Output the [X, Y] coordinate of the center of the cell containing the given text.  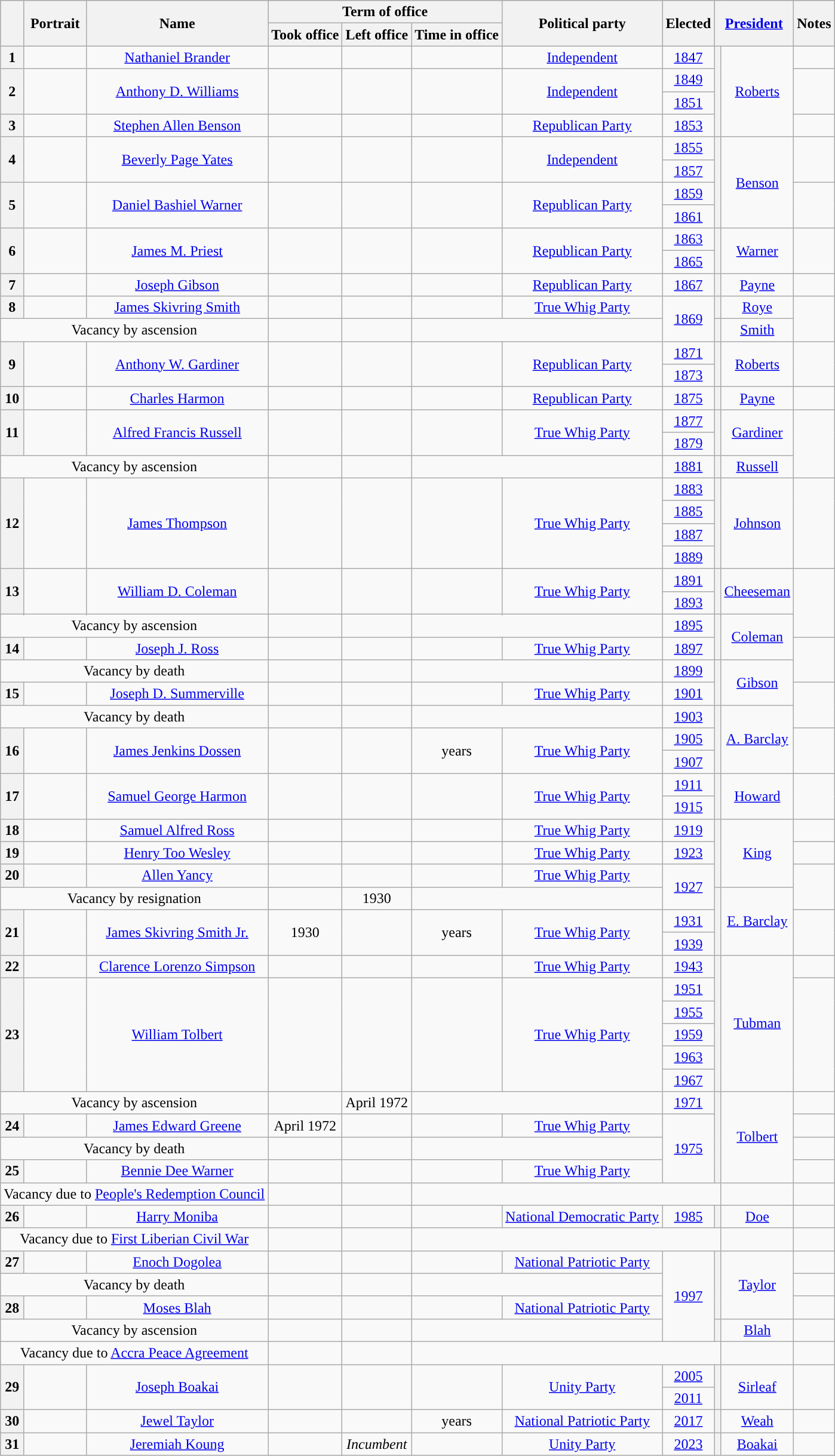
9 [12, 364]
Samuel Alfred Ross [177, 830]
Warner [757, 250]
Sirleaf [757, 1387]
Johnson [757, 523]
29 [12, 1387]
Term of office [385, 12]
2023 [688, 1444]
Joseph Boakai [177, 1387]
E. Barclay [757, 921]
Harry Moniba [177, 1217]
Doe [757, 1217]
Jewel Taylor [177, 1421]
1865 [688, 262]
1901 [688, 694]
Clarence Lorenzo Simpson [177, 966]
Time in office [457, 35]
Cheeseman [757, 591]
Russell [757, 466]
Anthony W. Gardiner [177, 364]
31 [12, 1444]
1967 [688, 1080]
Weah [757, 1421]
Anthony D. Williams [177, 91]
1855 [688, 148]
Moses Blah [177, 1307]
1891 [688, 580]
19 [12, 853]
6 [12, 250]
Enoch Dogolea [177, 1262]
Gibson [757, 683]
Tolbert [757, 1137]
1899 [688, 671]
14 [12, 648]
1859 [688, 193]
Notes [814, 23]
15 [12, 694]
Vacancy due to First Liberian Civil War [134, 1239]
Elected [688, 23]
22 [12, 966]
5 [12, 205]
1897 [688, 648]
Charles Harmon [177, 398]
Allen Yancy [177, 876]
16 [12, 751]
Nathaniel Brander [177, 57]
James Skivring Smith [177, 308]
1871 [688, 353]
Alfred Francis Russell [177, 432]
1997 [688, 1296]
1903 [688, 717]
20 [12, 876]
James Jenkins Dossen [177, 751]
William Tolbert [177, 1034]
1963 [688, 1058]
Tubman [757, 1023]
A. Barclay [757, 739]
1879 [688, 444]
11 [12, 432]
1867 [688, 285]
1951 [688, 989]
King [757, 853]
1849 [688, 80]
1883 [688, 489]
17 [12, 796]
Vacancy due to Accra Peace Agreement [134, 1353]
1955 [688, 1012]
Benson [757, 182]
1 [12, 57]
1853 [688, 125]
1873 [688, 376]
Joseph Gibson [177, 285]
Boakai [757, 1444]
Coleman [757, 637]
1919 [688, 830]
1911 [688, 785]
President [754, 23]
7 [12, 285]
25 [12, 1171]
Howard [757, 796]
1907 [688, 762]
1927 [688, 887]
27 [12, 1262]
23 [12, 1034]
1985 [688, 1217]
Joseph J. Ross [177, 648]
1923 [688, 853]
1881 [688, 466]
James Skivring Smith Jr. [177, 932]
1939 [688, 944]
Daniel Bashiel Warner [177, 205]
Vacancy by resignation [134, 898]
1851 [688, 103]
1915 [688, 807]
1875 [688, 398]
1931 [688, 921]
8 [12, 308]
30 [12, 1421]
12 [12, 523]
Smith [757, 330]
Left office [377, 35]
Portrait [55, 23]
1975 [688, 1148]
Gardiner [757, 432]
Name [177, 23]
13 [12, 591]
Jeremiah Koung [177, 1444]
18 [12, 830]
Blah [757, 1330]
James Edward Greene [177, 1126]
1893 [688, 603]
Henry Too Wesley [177, 853]
4 [12, 159]
Beverly Page Yates [177, 159]
1861 [688, 216]
1847 [688, 57]
10 [12, 398]
1857 [688, 171]
1895 [688, 625]
William D. Coleman [177, 591]
Samuel George Harmon [177, 796]
Stephen Allen Benson [177, 125]
Joseph D. Summerville [177, 694]
28 [12, 1307]
James Thompson [177, 523]
2011 [688, 1399]
1905 [688, 739]
Took office [305, 35]
1889 [688, 557]
3 [12, 125]
Vacancy due to People's Redemption Council [134, 1194]
1869 [688, 319]
National Democratic Party [582, 1217]
1959 [688, 1035]
James M. Priest [177, 250]
1943 [688, 966]
Incumbent [377, 1444]
Taylor [757, 1285]
26 [12, 1217]
2017 [688, 1421]
2 [12, 91]
24 [12, 1126]
1877 [688, 421]
Political party [582, 23]
21 [12, 932]
1885 [688, 512]
Roye [757, 308]
2005 [688, 1375]
Bennie Dee Warner [177, 1171]
1887 [688, 535]
1971 [688, 1103]
1863 [688, 239]
